Extract the (x, y) coordinate from the center of the cell holding the provided text.  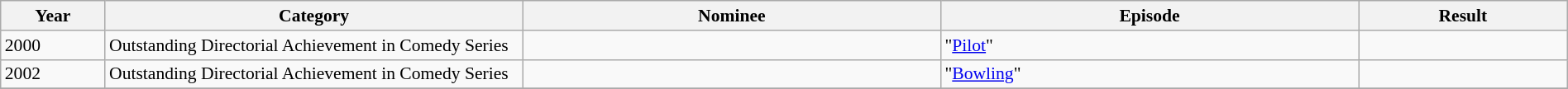
Nominee (731, 16)
2000 (53, 45)
2002 (53, 74)
"Pilot" (1150, 45)
"Bowling" (1150, 74)
Category (314, 16)
Episode (1150, 16)
Year (53, 16)
Result (1464, 16)
